Pinpoint the cell where the given text exists, returning its (x, y) midpoint coordinate. 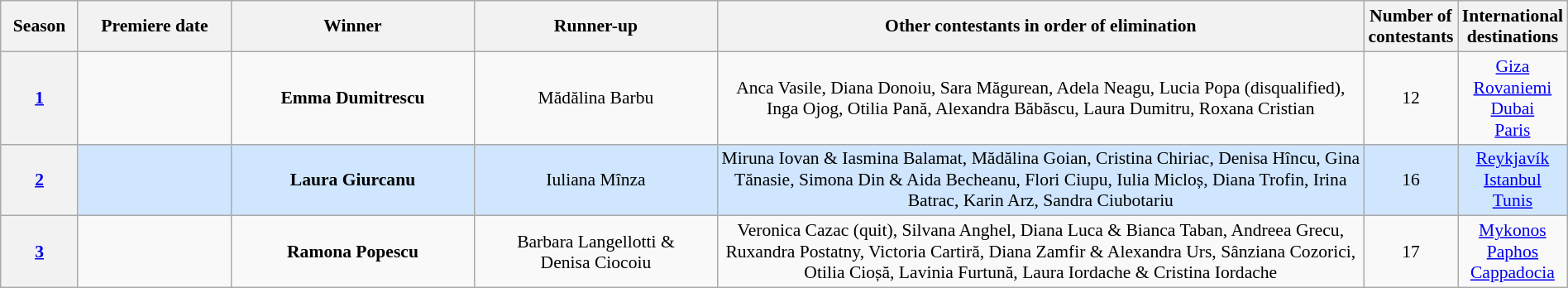
ReykjavíkIstanbulTunis (1513, 180)
Other contestants in order of elimination (1040, 26)
Emma Dumitrescu (352, 98)
Giza Rovaniemi Dubai Paris (1513, 98)
Winner (352, 26)
International destinations (1513, 26)
1 (40, 98)
Number of contestants (1411, 26)
Barbara Langellotti & Denisa Ciocoiu (596, 252)
Iuliana Mînza (596, 180)
Mykonos Paphos Cappadocia (1513, 252)
Season (40, 26)
Laura Giurcanu (352, 180)
2 (40, 180)
3 (40, 252)
17 (1411, 252)
Runner-up (596, 26)
Ramona Popescu (352, 252)
16 (1411, 180)
Premiere date (154, 26)
Mădălina Barbu (596, 98)
12 (1411, 98)
